From the cell containing the given text, extract its center point as (x, y) coordinate. 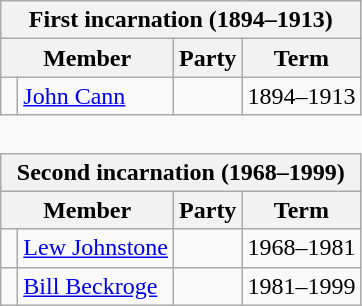
1968–1981 (302, 248)
First incarnation (1894–1913) (181, 20)
1894–1913 (302, 96)
Second incarnation (1968–1999) (181, 172)
Bill Beckroge (96, 286)
John Cann (96, 96)
Lew Johnstone (96, 248)
1981–1999 (302, 286)
